Locate the cell with the specified text and output its (x, y) center coordinate. 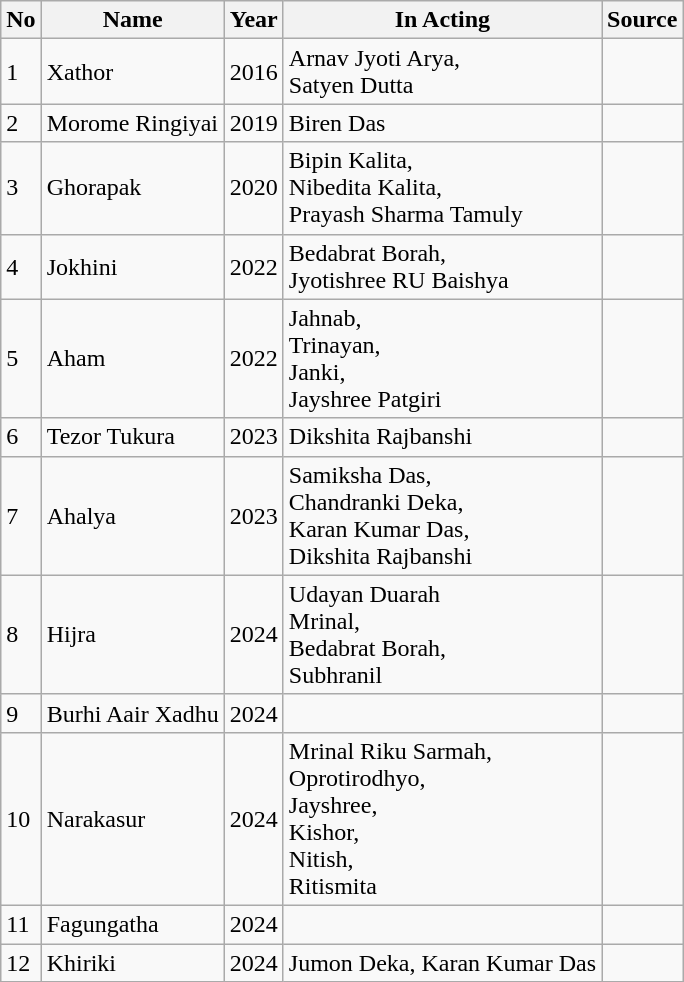
8 (21, 634)
2020 (254, 188)
1 (21, 72)
Mrinal Riku Sarmah, Oprotirodhyo, Jayshree, Kishor, Nitish, Ritismita (442, 818)
Ghorapak (132, 188)
Dikshita Rajbanshi (442, 437)
Name (132, 20)
Bipin Kalita, Nibedita Kalita, Prayash Sharma Tamuly (442, 188)
Jahnab, Trinayan, Janki, Jayshree Patgiri (442, 358)
Fagungatha (132, 924)
Bedabrat Borah,Jyotishree RU Baishya (442, 266)
Jokhini (132, 266)
No (21, 20)
6 (21, 437)
Hijra (132, 634)
Aham (132, 358)
Biren Das (442, 123)
9 (21, 713)
Xathor (132, 72)
Source (642, 20)
3 (21, 188)
10 (21, 818)
2019 (254, 123)
Tezor Tukura (132, 437)
Narakasur (132, 818)
7 (21, 516)
Arnav Jyoti Arya,Satyen Dutta (442, 72)
Ahalya (132, 516)
Burhi Aair Xadhu (132, 713)
Jumon Deka, Karan Kumar Das (442, 963)
11 (21, 924)
Khiriki (132, 963)
5 (21, 358)
Morome Ringiyai (132, 123)
Udayan DuarahMrinal, Bedabrat Borah, Subhranil (442, 634)
12 (21, 963)
2 (21, 123)
Samiksha Das,Chandranki Deka,Karan Kumar Das,Dikshita Rajbanshi (442, 516)
In Acting (442, 20)
2016 (254, 72)
Year (254, 20)
4 (21, 266)
